Find where the given text appears and provide that cell's center as (x, y) coordinate. 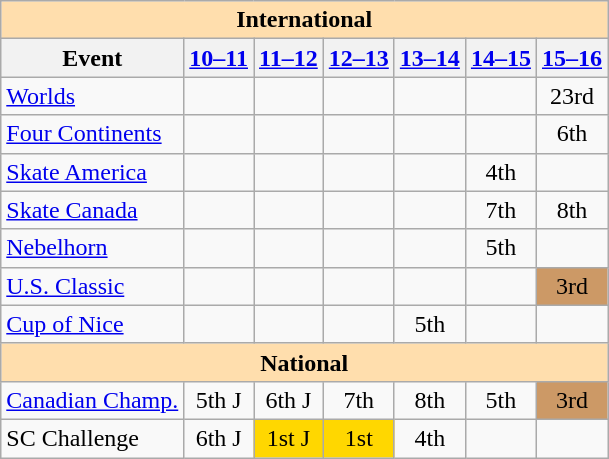
23rd (572, 96)
10–11 (219, 58)
Skate Canada (92, 210)
Event (92, 58)
International (304, 20)
Canadian Champ. (92, 400)
SC Challenge (92, 438)
Four Continents (92, 134)
National (304, 362)
11–12 (289, 58)
Worlds (92, 96)
15–16 (572, 58)
Skate America (92, 172)
U.S. Classic (92, 286)
1st (358, 438)
14–15 (500, 58)
5th J (219, 400)
12–13 (358, 58)
6th (572, 134)
Nebelhorn (92, 248)
1st J (289, 438)
13–14 (430, 58)
Cup of Nice (92, 324)
